Return [x, y] of the center of cell containing provided text 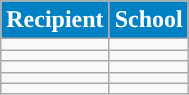
Recipient [55, 20]
School [148, 20]
